Search for the cell housing the specified text and yield its [x, y] center coordinate. 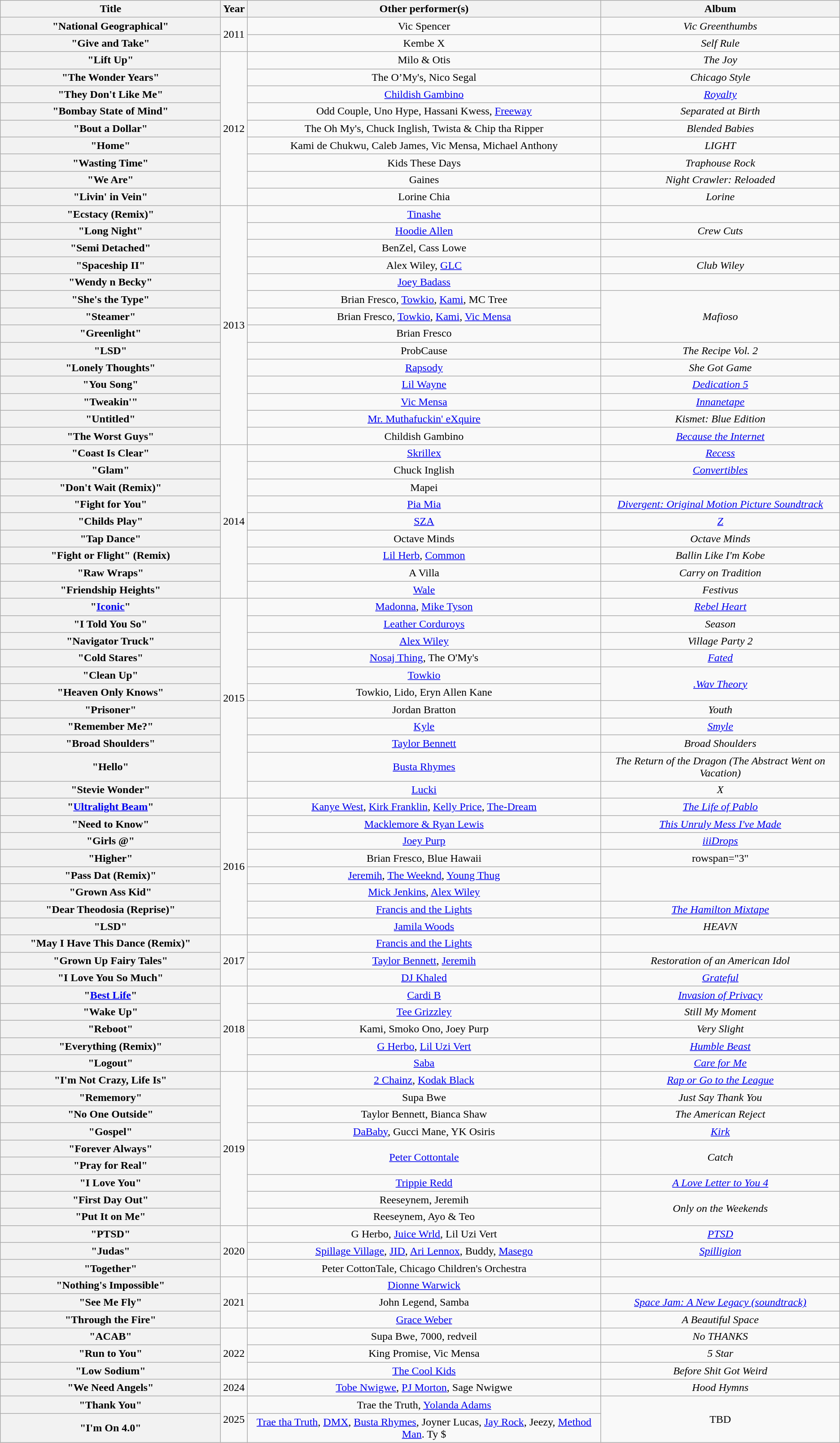
"Gospel" [110, 1132]
Spillage Village, JID, Ari Lennox, Buddy, Masego [424, 1251]
"National Geographical" [110, 26]
Humble Beast [720, 1046]
"Cold Stares" [110, 658]
"Fight for You" [110, 504]
Vic Mensa [424, 402]
"See Me Fly" [110, 1302]
"Together" [110, 1268]
"Thank You" [110, 1405]
Traphouse Rock [720, 162]
The Joy [720, 60]
"Stevie Wonder" [110, 790]
Tinashe [424, 214]
"Prisoner" [110, 709]
Milo & Otis [424, 60]
"Best Life" [110, 995]
"Remember Me?" [110, 726]
Kami de Chukwu, Caleb James, Vic Mensa, Michael Anthony [424, 145]
Tobe Nwigwe, PJ Morton, Sage Nwigwe [424, 1388]
Nosaj Thing, The O'My's [424, 658]
Space Jam: A New Legacy (soundtrack) [720, 1302]
Very Slight [720, 1029]
"Broad Shoulders" [110, 743]
Wale [424, 590]
"First Day Out" [110, 1200]
"May I Have This Dance (Remix)" [110, 943]
Taylor Bennett, Bianca Shaw [424, 1114]
"I Love You" [110, 1183]
The Return of the Dragon (The Abstract Went on Vacation) [720, 767]
"Wake Up" [110, 1012]
2014 [234, 522]
"I Love You So Much" [110, 978]
Supa Bwe [424, 1097]
Because the Internet [720, 436]
Fated [720, 658]
Trae the Truth, Yolanda Adams [424, 1405]
2016 [234, 867]
Recess [720, 453]
Reeseynem, Ayo & Teo [424, 1217]
"Girls @" [110, 841]
Separated at Birth [720, 111]
2011 [234, 35]
HEAVN [720, 926]
ProbCause [424, 351]
"Iconic" [110, 607]
Smyle [720, 726]
Brian Fresco [424, 333]
2022 [234, 1354]
Lorine Chia [424, 197]
Mafioso [720, 316]
"You Song" [110, 385]
"Forever Always" [110, 1149]
BenZel, Cass Lowe [424, 248]
"Lift Up" [110, 60]
"We Are" [110, 180]
"Untitled" [110, 419]
Other performer(s) [424, 9]
"I Told You So" [110, 624]
John Legend, Samba [424, 1302]
"Hello" [110, 767]
Chicago Style [720, 77]
"Wendy n Becky" [110, 282]
Convertibles [720, 470]
The O’My's, Nico Segal [424, 77]
Title [110, 9]
Busta Rhymes [424, 767]
Reeseynem, Jeremih [424, 1200]
Broad Shoulders [720, 743]
"Navigator Truck" [110, 641]
The Oh My's, Chuck Inglish, Twista & Chip tha Ripper [424, 128]
Supa Bwe, 7000, redveil [424, 1337]
Still My Moment [720, 1012]
Rap or Go to the League [720, 1080]
Lil Herb, Common [424, 556]
2024 [234, 1388]
"They Don't Like Me" [110, 94]
Festivus [720, 590]
Chuck Inglish [424, 470]
2013 [234, 325]
Skrillex [424, 453]
The Cool Kids [424, 1371]
Joey Purp [424, 841]
Towkio, Lido, Eryn Allen Kane [424, 692]
"No One Outside" [110, 1114]
Vic Spencer [424, 26]
Kembe X [424, 43]
Jeremih, The Weeknd, Young Thug [424, 875]
"Run to You" [110, 1354]
"Friendship Heights" [110, 590]
Village Party 2 [720, 641]
DaBaby, Gucci Mane, YK Osiris [424, 1132]
Rebel Heart [720, 607]
Peter Cottontale [424, 1157]
Peter CottonTale, Chicago Children's Orchestra [424, 1268]
"Childs Play" [110, 522]
"Raw Wraps" [110, 573]
Year [234, 9]
Kanye West, Kirk Franklin, Kelly Price, The-Dream [424, 807]
Before Shit Got Weird [720, 1371]
2019 [234, 1149]
The Life of Pablo [720, 807]
A Love Letter to You 4 [720, 1183]
"Nothing's Impossible" [110, 1285]
"Grown Ass Kid" [110, 892]
Z [720, 522]
"Semi Detached" [110, 248]
G Herbo, Juice Wrld, Lil Uzi Vert [424, 1234]
X [720, 790]
Kirk [720, 1132]
2018 [234, 1029]
"Tweakin'" [110, 402]
DJ Khaled [424, 978]
Macklemore & Ryan Lewis [424, 824]
Taylor Bennett, Jeremih [424, 961]
Brian Fresco, Towkio, Kami, Vic Mensa [424, 316]
"Ecstacy (Remix)" [110, 214]
"Steamer" [110, 316]
Trae tha Truth, DMX, Busta Rhymes, Joyner Lucas, Jay Rock, Jeezy, Method Man. Ty $ [424, 1428]
Dionne Warwick [424, 1285]
Hoodie Allen [424, 231]
2021 [234, 1302]
"Clean Up" [110, 675]
"The Worst Guys" [110, 436]
"Grown Up Fairy Tales" [110, 961]
"Dear Theodosia (Reprise)" [110, 909]
Odd Couple, Uno Hype, Hassani Kwess, Freeway [424, 111]
Grateful [720, 978]
Lil Wayne [424, 385]
TBD [720, 1419]
"Spaceship II" [110, 265]
Alex Wiley [424, 641]
"Livin' in Vein" [110, 197]
Restoration of an American Idol [720, 961]
"Glam" [110, 470]
"Put It on Me" [110, 1217]
The Recipe Vol. 2 [720, 351]
The Hamilton Mixtape [720, 909]
Towkio [424, 675]
SZA [424, 522]
The American Reject [720, 1114]
"Tap Dance" [110, 539]
"Bout a Dollar" [110, 128]
5 Star [720, 1354]
Divergent: Original Motion Picture Soundtrack [720, 504]
"Wasting Time" [110, 162]
2017 [234, 961]
King Promise, Vic Mensa [424, 1354]
"Home" [110, 145]
iiiDrops [720, 841]
This Unruly Mess I've Made [720, 824]
Night Crawler: Reloaded [720, 180]
Blended Babies [720, 128]
Catch [720, 1157]
"The Wonder Years" [110, 77]
Brian Fresco, Blue Hawaii [424, 858]
Self Rule [720, 43]
"Low Sodium" [110, 1371]
"Reboot" [110, 1029]
Club Wiley [720, 265]
Kismet: Blue Edition [720, 419]
Leather Corduroys [424, 624]
2015 [234, 698]
"I'm On 4.0" [110, 1428]
2012 [234, 128]
Innanetape [720, 402]
"Ultralight Beam" [110, 807]
Only on the Weekends [720, 1208]
Pia Mia [424, 504]
"Judas" [110, 1251]
Rapsody [424, 368]
"Logout" [110, 1063]
Madonna, Mike Tyson [424, 607]
PTSD [720, 1234]
G Herbo, Lil Uzi Vert [424, 1046]
"Heaven Only Knows" [110, 692]
Just Say Thank You [720, 1097]
"Coast Is Clear" [110, 453]
"I'm Not Crazy, Life Is" [110, 1080]
"Pass Dat (Remix)" [110, 875]
Vic Greenthumbs [720, 26]
Invasion of Privacy [720, 995]
Spilligion [720, 1251]
No THANKS [720, 1337]
"PTSD" [110, 1234]
"Need to Know" [110, 824]
Care for Me [720, 1063]
Kami, Smoko Ono, Joey Purp [424, 1029]
"She's the Type" [110, 299]
.Wav Theory [720, 684]
"ACAB" [110, 1337]
A Villa [424, 573]
LIGHT [720, 145]
Tee Grizzley [424, 1012]
Crew Cuts [720, 231]
2020 [234, 1251]
"Give and Take" [110, 43]
"Bombay State of Mind" [110, 111]
2025 [234, 1419]
Lucki [424, 790]
Joey Badass [424, 282]
"Don't Wait (Remix)" [110, 487]
Brian Fresco, Towkio, Kami, MC Tree [424, 299]
Saba [424, 1063]
Kids These Days [424, 162]
Dedication 5 [720, 385]
Album [720, 9]
Grace Weber [424, 1319]
Alex Wiley, GLC [424, 265]
Taylor Bennett [424, 743]
"Higher" [110, 858]
Youth [720, 709]
"Pray for Real" [110, 1166]
Jamila Woods [424, 926]
Trippie Redd [424, 1183]
Kyle [424, 726]
Gaines [424, 180]
Carry on Tradition [720, 573]
Cardi B [424, 995]
Mapei [424, 487]
"Greenlight" [110, 333]
Lorine [720, 197]
"Fight or Flight" (Remix) [110, 556]
Season [720, 624]
A Beautiful Space [720, 1319]
Hood Hymns [720, 1388]
rowspan="3" [720, 858]
"Lonely Thoughts" [110, 368]
Ballin Like I'm Kobe [720, 556]
"Long Night" [110, 231]
"Everything (Remix)" [110, 1046]
"Rememory" [110, 1097]
She Got Game [720, 368]
Mr. Muthafuckin' eXquire [424, 419]
"We Need Angels" [110, 1388]
"Through the Fire" [110, 1319]
Mick Jenkins, Alex Wiley [424, 892]
2 Chainz, Kodak Black [424, 1080]
Royalty [720, 94]
Jordan Bratton [424, 709]
